Scan for the cell matching the given text and deliver its (X, Y) coordinate at center. 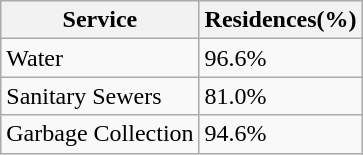
96.6% (280, 58)
Sanitary Sewers (100, 96)
Service (100, 20)
Garbage Collection (100, 134)
Water (100, 58)
81.0% (280, 96)
94.6% (280, 134)
Residences(%) (280, 20)
